Scan for the cell matching the given text and deliver its (X, Y) coordinate at center. 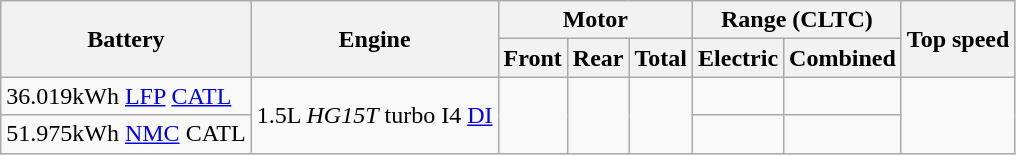
Front (532, 58)
1.5L HG15T turbo I4 DI (374, 115)
51.975kWh NMC CATL (126, 134)
Battery (126, 39)
Rear (598, 58)
Total (661, 58)
Top speed (958, 39)
Combined (843, 58)
Engine (374, 39)
36.019kWh LFP CATL (126, 96)
Electric (738, 58)
Range (CLTC) (798, 20)
Motor (596, 20)
